Return the [X, Y] coordinate for the center point of the cell that contains the specified text.  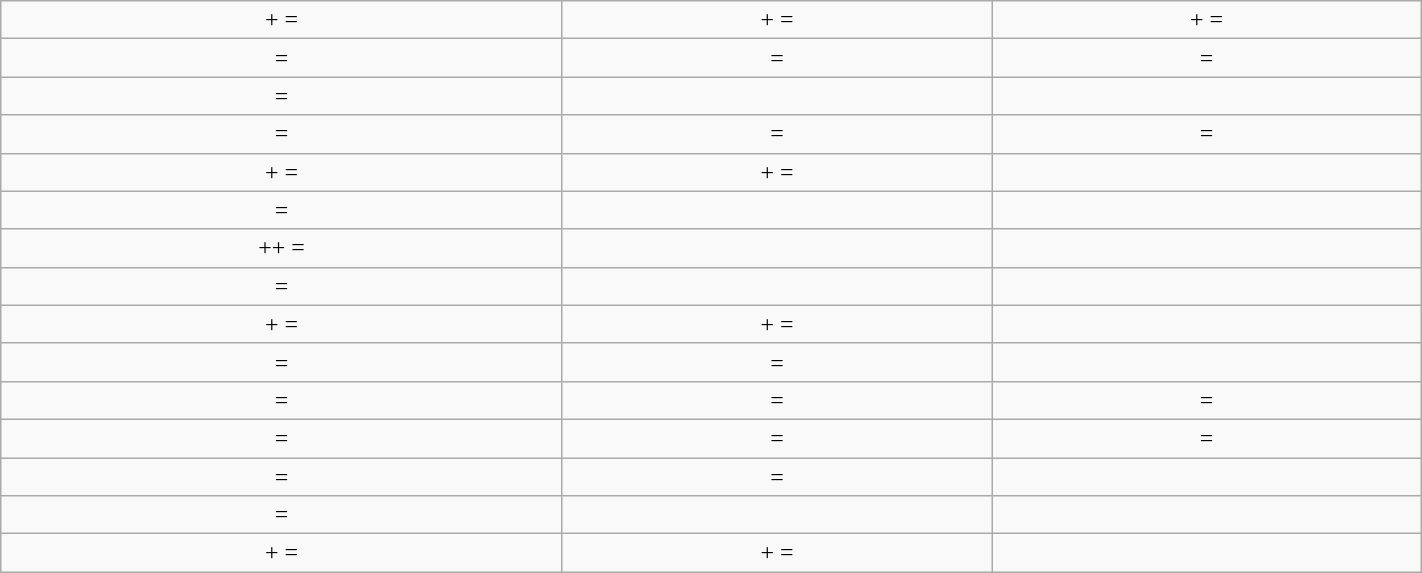
++ = [282, 248]
